Determine the (x, y) coordinate at the center of the cell enclosing the given text.  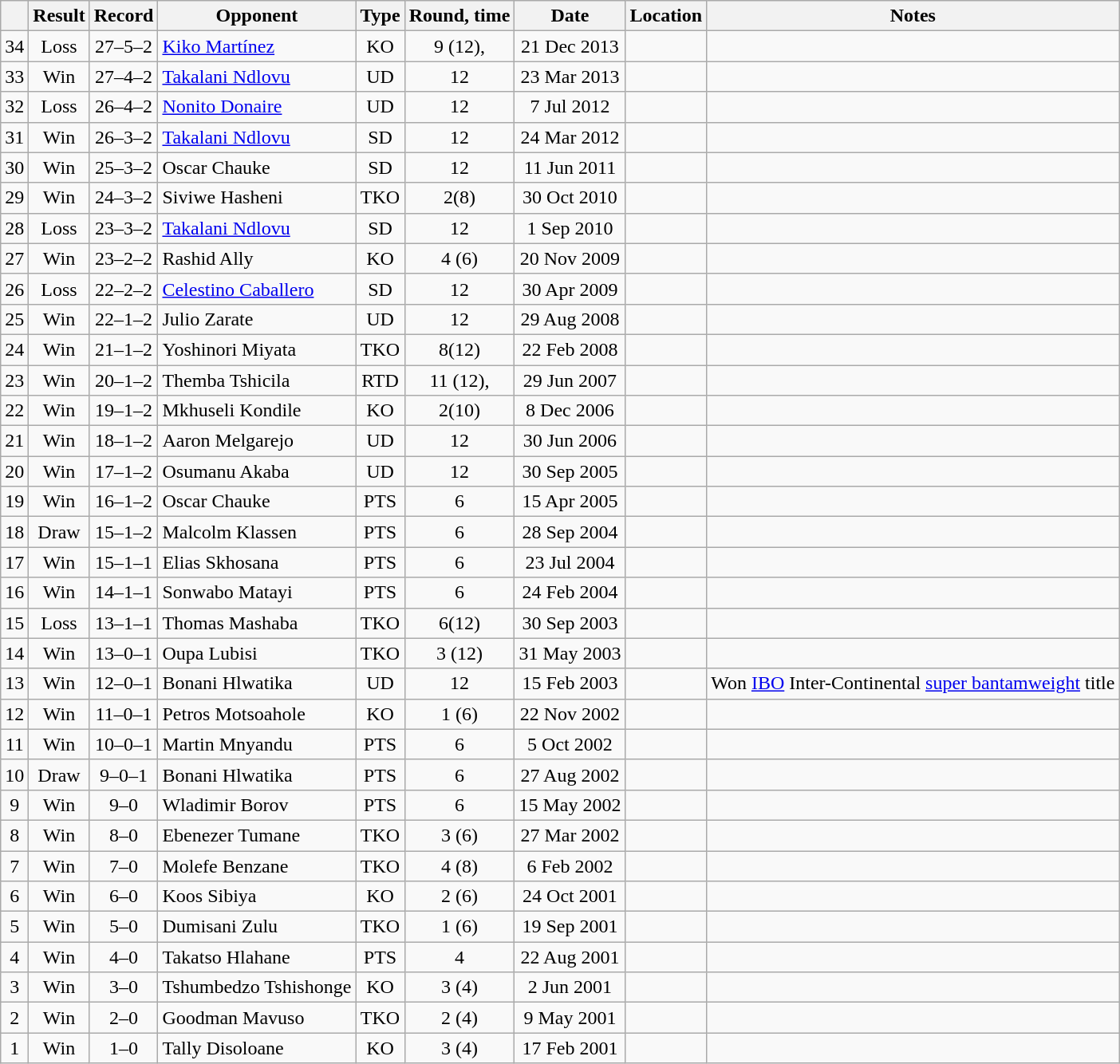
28 (14, 228)
Elias Skhosana (257, 562)
22 Feb 2008 (570, 349)
27 (14, 258)
13–1–1 (124, 623)
Mkhuseli Kondile (257, 411)
1 (14, 1048)
Yoshinori Miyata (257, 349)
2 (6) (459, 897)
33 (14, 77)
9–0–1 (124, 774)
Location (666, 16)
23 Mar 2013 (570, 77)
24 (14, 349)
32 (14, 107)
Kiko Martínez (257, 46)
Type (380, 16)
2 Jun 2001 (570, 987)
14 (14, 653)
Dumisani Zulu (257, 927)
20 (14, 471)
Martin Mnyandu (257, 744)
17 (14, 562)
5 Oct 2002 (570, 744)
7–0 (124, 865)
8(12) (459, 349)
17 Feb 2001 (570, 1048)
11 (14, 744)
5–0 (124, 927)
Tally Disoloane (257, 1048)
14–1–1 (124, 593)
5 (14, 927)
15 Apr 2005 (570, 502)
2 (14, 1018)
30 Sep 2003 (570, 623)
Date (570, 16)
Nonito Donaire (257, 107)
2(10) (459, 411)
Celestino Caballero (257, 289)
26 (14, 289)
22 Nov 2002 (570, 714)
27 Aug 2002 (570, 774)
15–1–2 (124, 532)
4–0 (124, 957)
19–1–2 (124, 411)
Round, time (459, 16)
Oupa Lubisi (257, 653)
21 (14, 441)
9 May 2001 (570, 1018)
3–0 (124, 987)
29 Aug 2008 (570, 319)
Aaron Melgarejo (257, 441)
8–0 (124, 835)
Malcolm Klassen (257, 532)
27–4–2 (124, 77)
11–0–1 (124, 714)
24–3–2 (124, 198)
Themba Tshicila (257, 380)
Petros Motsoahole (257, 714)
Result (59, 16)
26–4–2 (124, 107)
23–3–2 (124, 228)
3 (14, 987)
30 (14, 167)
8 (14, 835)
2 (4) (459, 1018)
16–1–2 (124, 502)
30 Apr 2009 (570, 289)
6 Feb 2002 (570, 865)
Opponent (257, 16)
21–1–2 (124, 349)
Siviwe Hasheni (257, 198)
Osumanu Akaba (257, 471)
3 (12) (459, 653)
19 Sep 2001 (570, 927)
24 Mar 2012 (570, 137)
26–3–2 (124, 137)
25 (14, 319)
4 (6) (459, 258)
16 (14, 593)
Ebenezer Tumane (257, 835)
Molefe Benzane (257, 865)
25–3–2 (124, 167)
9 (14, 805)
Takatso Hlahane (257, 957)
23 Jul 2004 (570, 562)
11 (12), (459, 380)
24 Oct 2001 (570, 897)
13 (14, 684)
7 Jul 2012 (570, 107)
Sonwabo Matayi (257, 593)
22 (14, 411)
Koos Sibiya (257, 897)
10 (14, 774)
23–2–2 (124, 258)
31 May 2003 (570, 653)
Record (124, 16)
9–0 (124, 805)
11 Jun 2011 (570, 167)
20–1–2 (124, 380)
22–1–2 (124, 319)
27–5–2 (124, 46)
27 Mar 2002 (570, 835)
30 Oct 2010 (570, 198)
15 Feb 2003 (570, 684)
22 Aug 2001 (570, 957)
22–2–2 (124, 289)
23 (14, 380)
15 May 2002 (570, 805)
30 Jun 2006 (570, 441)
20 Nov 2009 (570, 258)
1–0 (124, 1048)
17–1–2 (124, 471)
18 (14, 532)
24 Feb 2004 (570, 593)
1 Sep 2010 (570, 228)
8 Dec 2006 (570, 411)
12–0–1 (124, 684)
15 (14, 623)
Notes (913, 16)
Tshumbedzo Tshishonge (257, 987)
13–0–1 (124, 653)
34 (14, 46)
28 Sep 2004 (570, 532)
Won IBO Inter-Continental super bantamweight title (913, 684)
Thomas Mashaba (257, 623)
2(8) (459, 198)
Wladimir Borov (257, 805)
29 (14, 198)
Rashid Ally (257, 258)
10–0–1 (124, 744)
6–0 (124, 897)
6(12) (459, 623)
3 (6) (459, 835)
30 Sep 2005 (570, 471)
19 (14, 502)
Julio Zarate (257, 319)
RTD (380, 380)
4 (8) (459, 865)
31 (14, 137)
9 (12), (459, 46)
7 (14, 865)
15–1–1 (124, 562)
Goodman Mavuso (257, 1018)
29 Jun 2007 (570, 380)
21 Dec 2013 (570, 46)
18–1–2 (124, 441)
2–0 (124, 1018)
